Capture the cell that displays the provided text and extract its [x, y] central coordinate. 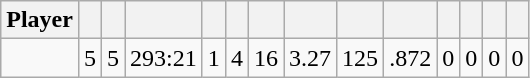
125 [360, 58]
3.27 [310, 58]
293:21 [164, 58]
4 [236, 58]
.872 [410, 58]
16 [266, 58]
1 [214, 58]
Player [40, 20]
